Extract the [x, y] coordinate from the center of the cell holding the provided text.  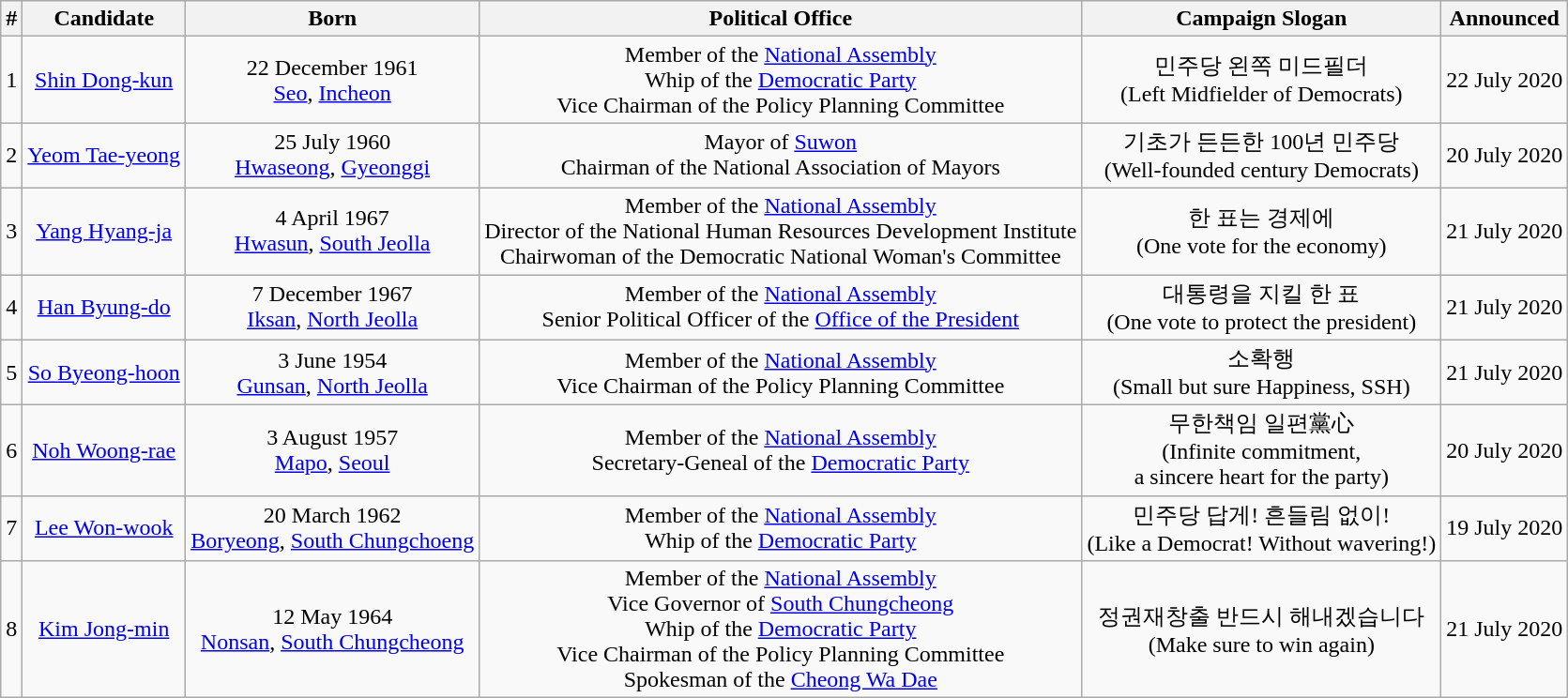
1 [11, 80]
Campaign Slogan [1261, 19]
7 December 1967Iksan, North Jeolla [332, 307]
Candidate [104, 19]
민주당 답게! 흔들림 없이!(Like a Democrat! Without wavering!) [1261, 528]
5 [11, 372]
Announced [1505, 19]
Shin Dong-kun [104, 80]
4 [11, 307]
# [11, 19]
3 June 1954Gunsan, North Jeolla [332, 372]
Member of the National Assembly Vice Chairman of the Policy Planning Committee [781, 372]
25 July 1960Hwaseong, Gyeonggi [332, 156]
4 April 1967Hwasun, South Jeolla [332, 231]
22 July 2020 [1505, 80]
Noh Woong-rae [104, 450]
Member of the National Assembly Whip of the Democratic Party Vice Chairman of the Policy Planning Committee [781, 80]
19 July 2020 [1505, 528]
Han Byung-do [104, 307]
3 August 1957Mapo, Seoul [332, 450]
Yang Hyang-ja [104, 231]
대통령을 지킬 한 표(One vote to protect the president) [1261, 307]
6 [11, 450]
12 May 1964Nonsan, South Chungcheong [332, 630]
Born [332, 19]
7 [11, 528]
Yeom Tae-yeong [104, 156]
22 December 1961Seo, Incheon [332, 80]
Political Office [781, 19]
Lee Won-wook [104, 528]
Member of the National Assembly Whip of the Democratic Party [781, 528]
정권재창출 반드시 해내겠습니다(Make sure to win again) [1261, 630]
Kim Jong-min [104, 630]
20 March 1962Boryeong, South Chungchoeng [332, 528]
So Byeong-hoon [104, 372]
Mayor of Suwon Chairman of the National Association of Mayors [781, 156]
민주당 왼쪽 미드필더(Left Midfielder of Democrats) [1261, 80]
기초가 든든한 100년 민주당(Well-founded century Democrats) [1261, 156]
Member of the National Assembly Senior Political Officer of the Office of the President [781, 307]
8 [11, 630]
3 [11, 231]
소확행(Small but sure Happiness, SSH) [1261, 372]
한 표는 경제에(One vote for the economy) [1261, 231]
2 [11, 156]
Member of the National Assembly Secretary-Geneal of the Democratic Party [781, 450]
무한책임 일편黨心(Infinite commitment, a sincere heart for the party) [1261, 450]
